Find where the given text appears and provide that cell's center as [x, y] coordinate. 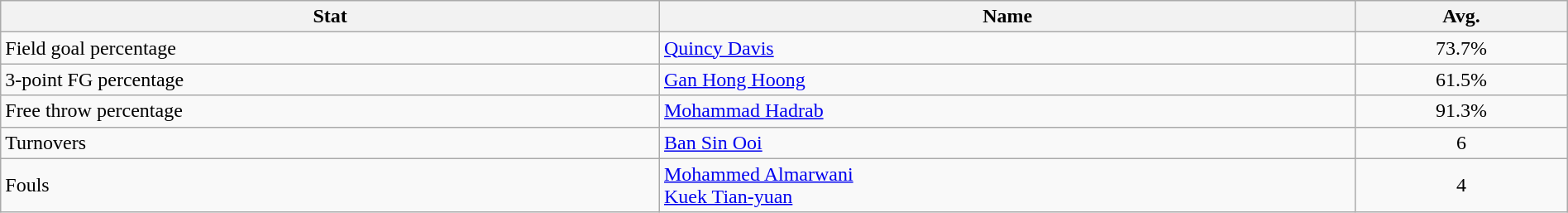
Gan Hong Hoong [1007, 80]
Mohammad Hadrab [1007, 111]
Stat [331, 17]
73.7% [1461, 48]
6 [1461, 143]
Turnovers [331, 143]
Mohammed Almarwani Kuek Tian-yuan [1007, 186]
Field goal percentage [331, 48]
Fouls [331, 186]
Ban Sin Ooi [1007, 143]
Name [1007, 17]
Avg. [1461, 17]
3-point FG percentage [331, 80]
Quincy Davis [1007, 48]
91.3% [1461, 111]
4 [1461, 186]
61.5% [1461, 80]
Free throw percentage [331, 111]
